Return [x, y] of the center of cell containing provided text 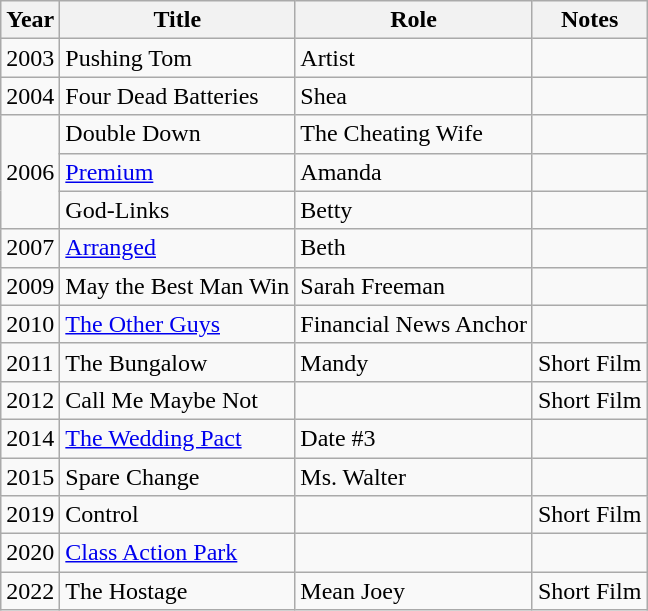
The Hostage [178, 591]
Mandy [414, 362]
Pushing Tom [178, 58]
Title [178, 20]
Class Action Park [178, 553]
Control [178, 515]
2014 [30, 438]
Role [414, 20]
Artist [414, 58]
The Wedding Pact [178, 438]
2015 [30, 477]
Mean Joey [414, 591]
2007 [30, 248]
Arranged [178, 248]
Notes [589, 20]
Sarah Freeman [414, 286]
Shea [414, 96]
Betty [414, 210]
The Cheating Wife [414, 134]
2006 [30, 172]
Date #3 [414, 438]
Amanda [414, 172]
Financial News Anchor [414, 324]
May the Best Man Win [178, 286]
God-Links [178, 210]
Four Dead Batteries [178, 96]
2010 [30, 324]
Ms. Walter [414, 477]
The Bungalow [178, 362]
Call Me Maybe Not [178, 400]
Premium [178, 172]
Beth [414, 248]
Year [30, 20]
2011 [30, 362]
2022 [30, 591]
Double Down [178, 134]
2004 [30, 96]
The Other Guys [178, 324]
2003 [30, 58]
Spare Change [178, 477]
2009 [30, 286]
2020 [30, 553]
2019 [30, 515]
2012 [30, 400]
